Extract the (x, y) coordinate from the center of the cell holding the provided text.  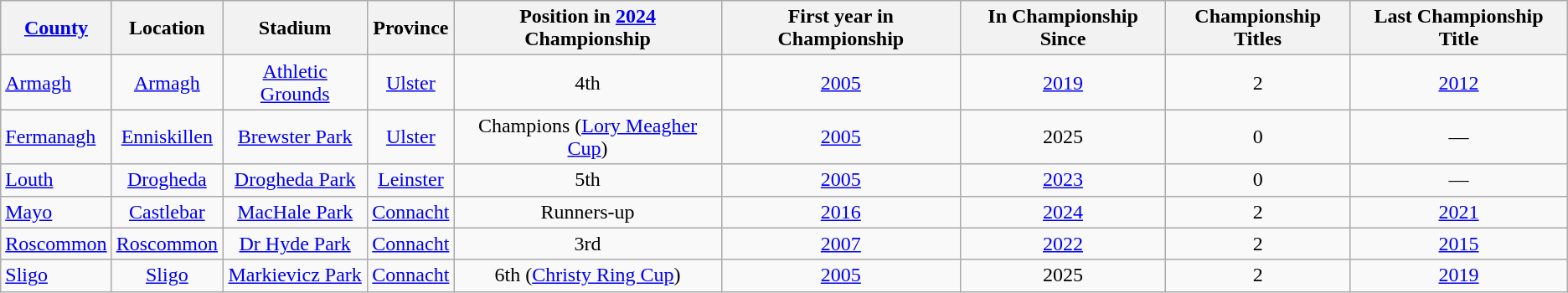
Enniskillen (167, 137)
Dr Hyde Park (295, 244)
4th (588, 82)
Markievicz Park (295, 275)
Drogheda (167, 180)
2021 (1459, 212)
MacHale Park (295, 212)
2022 (1062, 244)
6th (Christy Ring Cup) (588, 275)
Mayo (56, 212)
2023 (1062, 180)
Castlebar (167, 212)
Champions (Lory Meagher Cup) (588, 137)
County (56, 28)
5th (588, 180)
Position in 2024 Championship (588, 28)
2015 (1459, 244)
2007 (841, 244)
Location (167, 28)
Louth (56, 180)
Drogheda Park (295, 180)
Fermanagh (56, 137)
Leinster (410, 180)
Last Championship Title (1459, 28)
First year in Championship (841, 28)
Province (410, 28)
3rd (588, 244)
Runners-up (588, 212)
2024 (1062, 212)
2016 (841, 212)
Stadium (295, 28)
Athletic Grounds (295, 82)
Championship Titles (1258, 28)
Brewster Park (295, 137)
In Championship Since (1062, 28)
2012 (1459, 82)
